Identify which cell holds the provided text, then report its (X, Y) central coordinate. 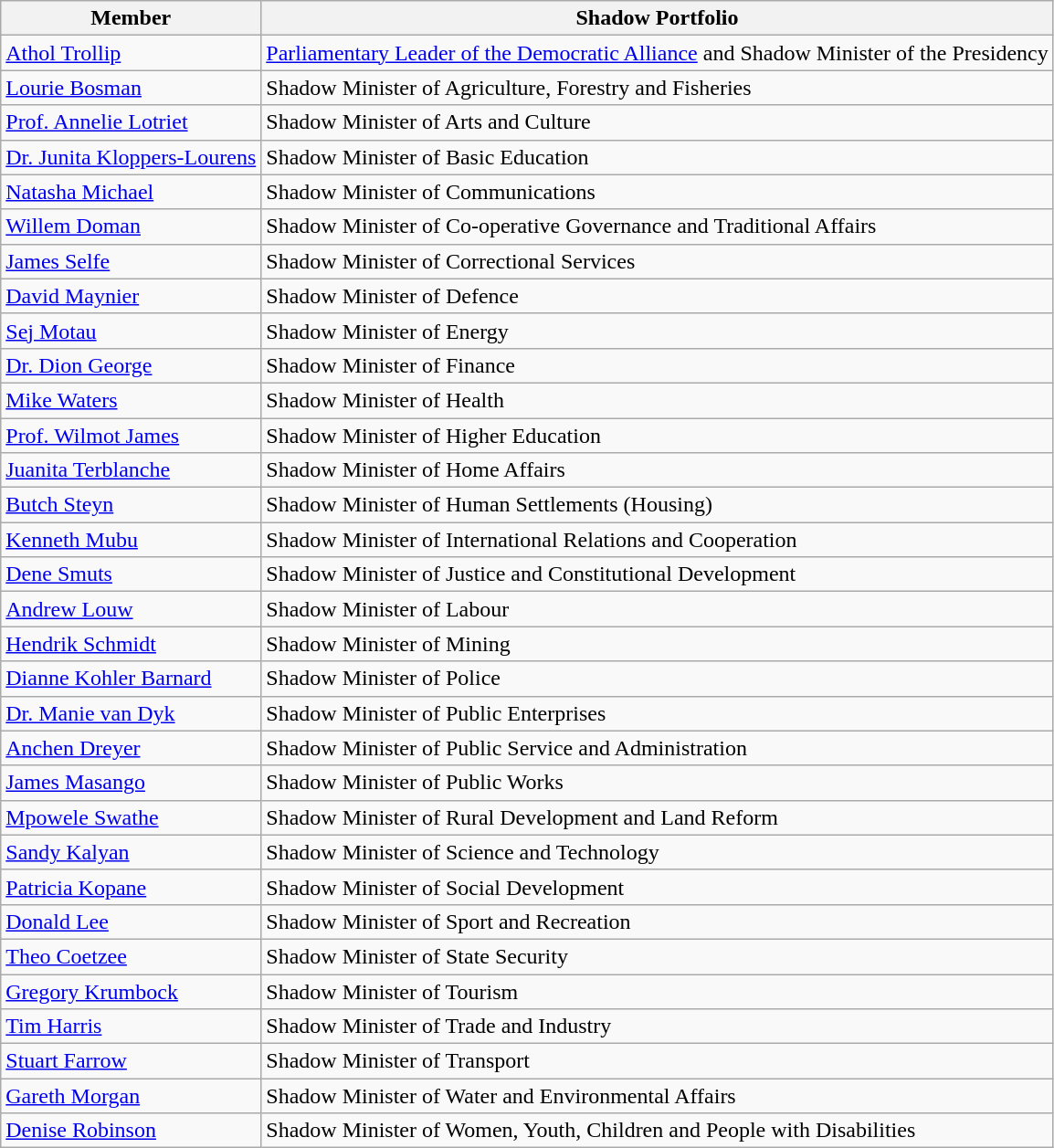
Dr. Manie van Dyk (132, 713)
Member (132, 18)
Shadow Minister of Science and Technology (658, 852)
Shadow Minister of Higher Education (658, 436)
James Selfe (132, 261)
Shadow Minister of Public Works (658, 783)
Shadow Minister of Arts and Culture (658, 122)
Shadow Minister of International Relations and Cooperation (658, 540)
James Masango (132, 783)
Shadow Minister of Communications (658, 192)
Shadow Minister of Police (658, 679)
Parliamentary Leader of the Democratic Alliance and Shadow Minister of the Presidency (658, 53)
Shadow Minister of Transport (658, 1061)
Athol Trollip (132, 53)
Shadow Minister of Tourism (658, 991)
Patricia Kopane (132, 887)
Shadow Minister of Health (658, 400)
Sandy Kalyan (132, 852)
Shadow Minister of Defence (658, 296)
Shadow Minister of Human Settlements (Housing) (658, 505)
Shadow Minister of Finance (658, 365)
Denise Robinson (132, 1131)
Mike Waters (132, 400)
Gregory Krumbock (132, 991)
Theo Coetzee (132, 956)
Tim Harris (132, 1027)
Shadow Minister of Justice and Constitutional Development (658, 574)
Shadow Minister of Basic Education (658, 157)
Shadow Minister of Mining (658, 644)
Shadow Minister of Sport and Recreation (658, 922)
Shadow Minister of Labour (658, 609)
Juanita Terblanche (132, 470)
Shadow Minister of Co-operative Governance and Traditional Affairs (658, 226)
Shadow Minister of Rural Development and Land Reform (658, 817)
Shadow Minister of Energy (658, 331)
Gareth Morgan (132, 1096)
Shadow Minister of Public Enterprises (658, 713)
Shadow Minister of Agriculture, Forestry and Fisheries (658, 88)
Dr. Dion George (132, 365)
Kenneth Mubu (132, 540)
Donald Lee (132, 922)
David Maynier (132, 296)
Mpowele Swathe (132, 817)
Shadow Minister of State Security (658, 956)
Shadow Minister of Women, Youth, Children and People with Disabilities (658, 1131)
Shadow Minister of Social Development (658, 887)
Dianne Kohler Barnard (132, 679)
Shadow Minister of Trade and Industry (658, 1027)
Andrew Louw (132, 609)
Shadow Minister of Water and Environmental Affairs (658, 1096)
Hendrik Schmidt (132, 644)
Shadow Minister of Correctional Services (658, 261)
Sej Motau (132, 331)
Prof. Annelie Lotriet (132, 122)
Dr. Junita Kloppers-Lourens (132, 157)
Anchen Dreyer (132, 748)
Butch Steyn (132, 505)
Stuart Farrow (132, 1061)
Prof. Wilmot James (132, 436)
Lourie Bosman (132, 88)
Shadow Portfolio (658, 18)
Shadow Minister of Home Affairs (658, 470)
Willem Doman (132, 226)
Shadow Minister of Public Service and Administration (658, 748)
Natasha Michael (132, 192)
Dene Smuts (132, 574)
